Detect which cell encompasses the target text, then output its (X, Y) center coordinate. 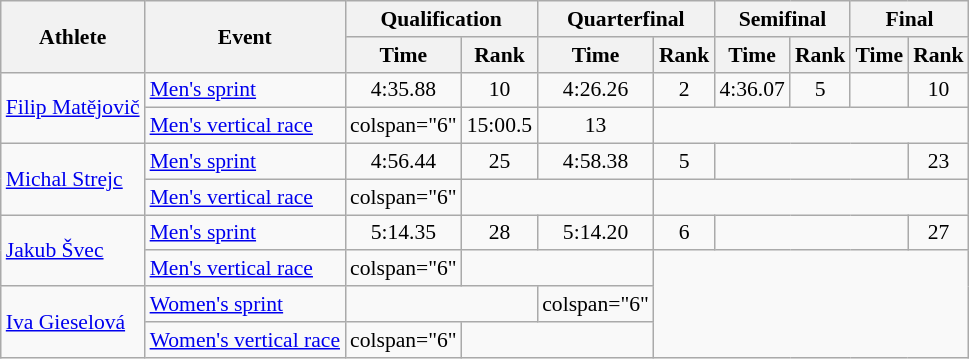
4:26.26 (596, 90)
Qualification (441, 19)
Jakub Švec (73, 250)
Event (245, 36)
Athlete (73, 36)
13 (596, 126)
Final (909, 19)
Filip Matějovič (73, 108)
Women's vertical race (245, 340)
4:56.44 (404, 162)
25 (500, 162)
4:58.38 (596, 162)
6 (684, 233)
28 (500, 233)
Michal Strejc (73, 180)
5:14.35 (404, 233)
15:00.5 (500, 126)
Iva Gieselová (73, 322)
Semifinal (782, 19)
5:14.20 (596, 233)
2 (684, 90)
Quarterfinal (626, 19)
4:35.88 (404, 90)
27 (938, 233)
Women's sprint (245, 304)
23 (938, 162)
4:36.07 (752, 90)
